Extract the (x, y) coordinate from the center of the cell holding the provided text.  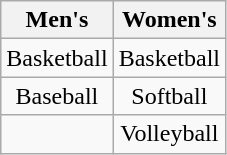
Baseball (57, 96)
Softball (169, 96)
Men's (57, 20)
Women's (169, 20)
Volleyball (169, 134)
